Find where the given text appears and provide that cell's center as [X, Y] coordinate. 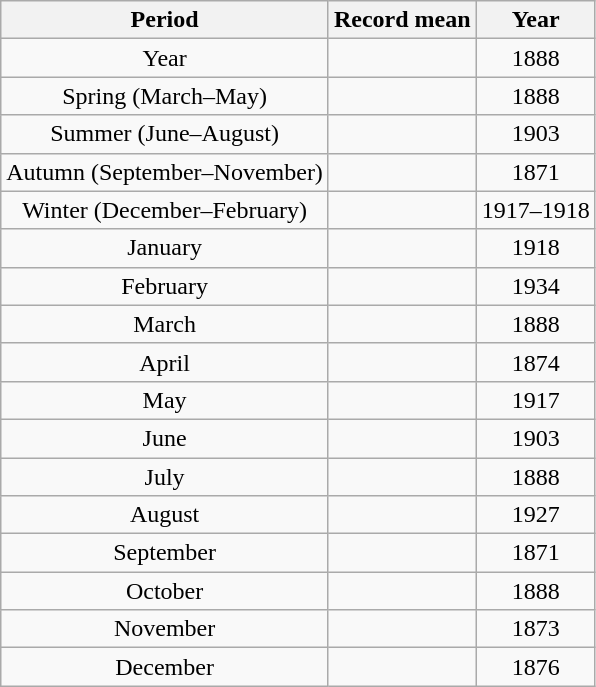
December [165, 667]
July [165, 477]
Summer (June–August) [165, 134]
January [165, 248]
1873 [536, 629]
Autumn (September–November) [165, 172]
October [165, 591]
June [165, 438]
1918 [536, 248]
1876 [536, 667]
February [165, 286]
August [165, 515]
1874 [536, 362]
1927 [536, 515]
November [165, 629]
Record mean [402, 20]
September [165, 553]
April [165, 362]
Spring (March–May) [165, 96]
Winter (December–February) [165, 210]
1917–1918 [536, 210]
May [165, 400]
March [165, 324]
1917 [536, 400]
Period [165, 20]
1934 [536, 286]
